Identify which cell holds the provided text, then report its (X, Y) central coordinate. 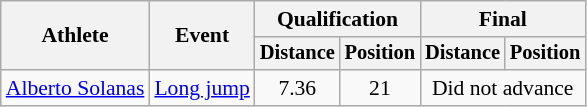
Event (202, 36)
7.36 (298, 88)
Qualification (338, 19)
Athlete (76, 36)
Alberto Solanas (76, 88)
21 (380, 88)
Long jump (202, 88)
Did not advance (502, 88)
Final (502, 19)
